For the text-containing cell, return its midpoint in (X, Y) coordinate format. 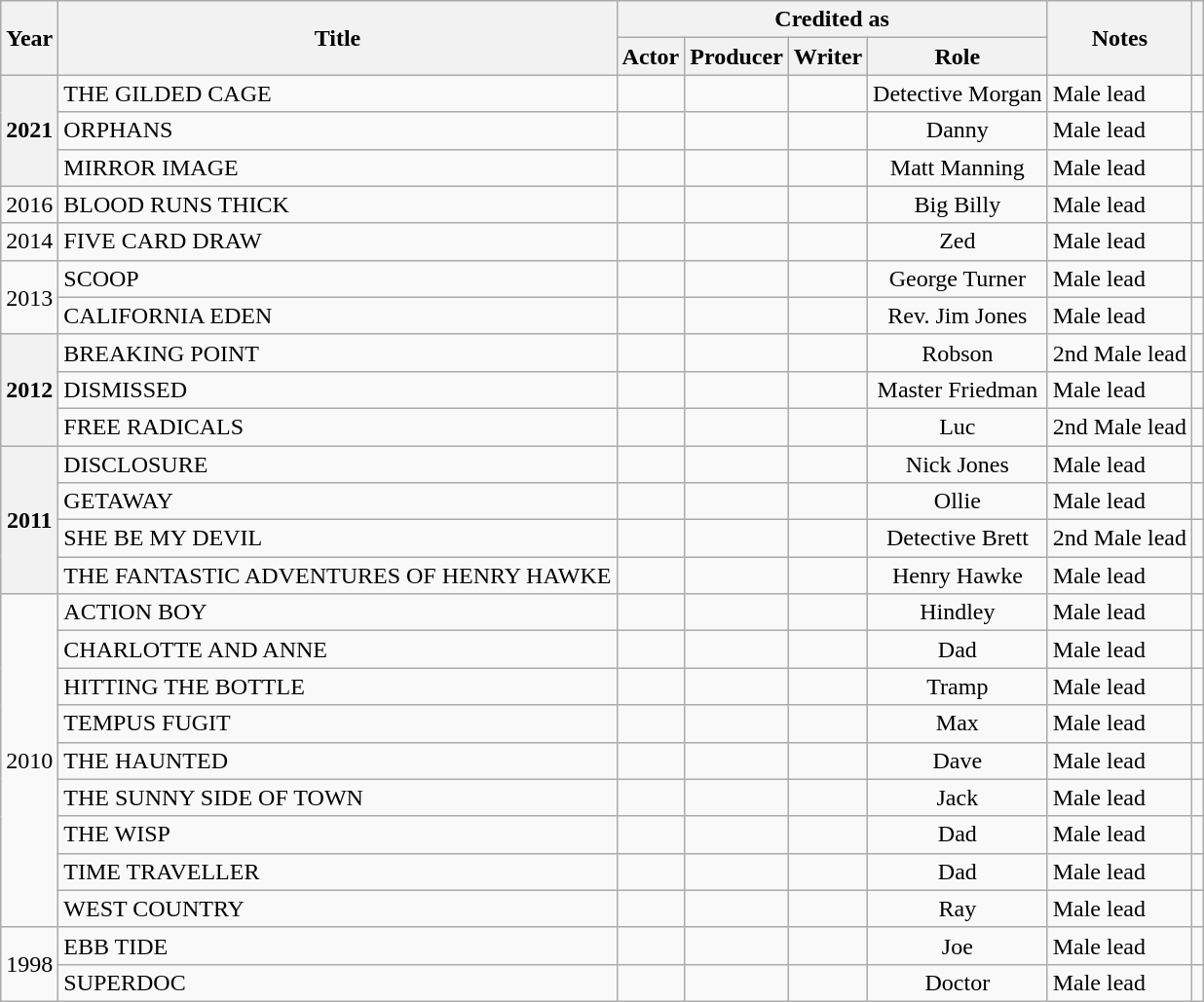
2016 (29, 204)
2011 (29, 520)
Credited as (832, 19)
WEST COUNTRY (337, 909)
FREE RADICALS (337, 427)
CALIFORNIA EDEN (337, 315)
Detective Morgan (959, 93)
Matt Manning (959, 167)
Title (337, 38)
1998 (29, 964)
Notes (1119, 38)
Master Friedman (959, 390)
Year (29, 38)
Ray (959, 909)
SUPERDOC (337, 983)
Hindley (959, 612)
ACTION BOY (337, 612)
Tramp (959, 687)
Big Billy (959, 204)
BREAKING POINT (337, 353)
MIRROR IMAGE (337, 167)
Producer (736, 56)
FIVE CARD DRAW (337, 241)
George Turner (959, 278)
Nick Jones (959, 464)
DISMISSED (337, 390)
THE WISP (337, 835)
Role (959, 56)
Zed (959, 241)
TEMPUS FUGIT (337, 724)
Doctor (959, 983)
Writer (828, 56)
Robson (959, 353)
Danny (959, 130)
SCOOP (337, 278)
2013 (29, 297)
Actor (651, 56)
HITTING THE BOTTLE (337, 687)
Luc (959, 427)
THE SUNNY SIDE OF TOWN (337, 798)
THE GILDED CAGE (337, 93)
Joe (959, 946)
BLOOD RUNS THICK (337, 204)
Ollie (959, 501)
CHARLOTTE AND ANNE (337, 649)
2010 (29, 761)
DISCLOSURE (337, 464)
THE HAUNTED (337, 761)
Rev. Jim Jones (959, 315)
2021 (29, 130)
Henry Hawke (959, 575)
THE FANTASTIC ADVENTURES OF HENRY HAWKE (337, 575)
EBB TIDE (337, 946)
2012 (29, 390)
ORPHANS (337, 130)
SHE BE MY DEVIL (337, 538)
Dave (959, 761)
Max (959, 724)
Detective Brett (959, 538)
2014 (29, 241)
Jack (959, 798)
GETAWAY (337, 501)
TIME TRAVELLER (337, 872)
